Return [x, y] of the center of cell containing provided text 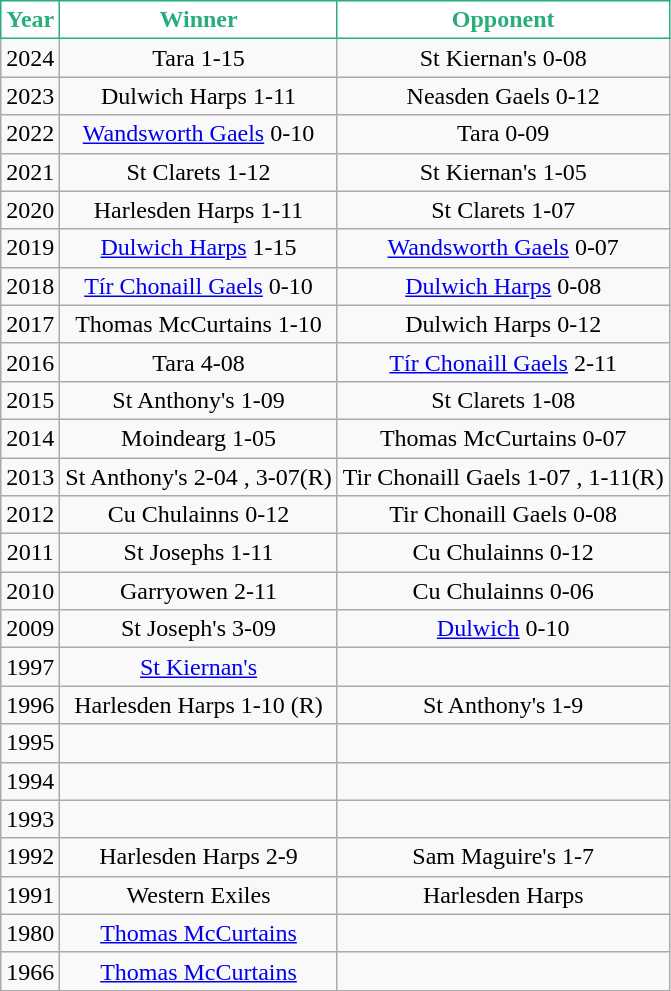
St Anthony's 2-04 , 3-07(R) [198, 477]
St Joseph's 3-09 [198, 629]
2016 [30, 362]
1994 [30, 781]
2012 [30, 515]
2014 [30, 438]
Harlesden Harps 1-10 (R) [198, 705]
Tara 0-09 [503, 134]
2009 [30, 629]
Tir Chonaill Gaels 1-07 , 1-11(R) [503, 477]
Wandsworth Gaels 0-10 [198, 134]
1993 [30, 819]
St Kiernan's [198, 667]
Winner [198, 20]
Moindearg 1-05 [198, 438]
1992 [30, 857]
2022 [30, 134]
2011 [30, 553]
Dulwich Harps 0-08 [503, 286]
2015 [30, 400]
Neasden Gaels 0-12 [503, 96]
2010 [30, 591]
Dulwich 0-10 [503, 629]
1996 [30, 705]
Tara 4-08 [198, 362]
St Kiernan's 1-05 [503, 172]
2017 [30, 324]
Harlesden Harps [503, 895]
Western Exiles [198, 895]
Sam Maguire's 1-7 [503, 857]
Cu Chulainns 0-06 [503, 591]
Harlesden Harps 2-9 [198, 857]
1980 [30, 933]
Tir Chonaill Gaels 0-08 [503, 515]
Year [30, 20]
Tír Chonaill Gaels 2-11 [503, 362]
St Anthony's 1-9 [503, 705]
2018 [30, 286]
Wandsworth Gaels 0-07 [503, 248]
Thomas McCurtains 1-10 [198, 324]
Opponent [503, 20]
Tara 1-15 [198, 58]
Tír Chonaill Gaels 0-10 [198, 286]
St Kiernan's 0-08 [503, 58]
1997 [30, 667]
St Clarets 1-07 [503, 210]
St Anthony's 1-09 [198, 400]
Dulwich Harps 0-12 [503, 324]
2019 [30, 248]
Harlesden Harps 1-11 [198, 210]
St Clarets 1-12 [198, 172]
1995 [30, 743]
2024 [30, 58]
Dulwich Harps 1-11 [198, 96]
1991 [30, 895]
St Josephs 1-11 [198, 553]
Garryowen 2-11 [198, 591]
Dulwich Harps 1-15 [198, 248]
2023 [30, 96]
2020 [30, 210]
St Clarets 1-08 [503, 400]
2021 [30, 172]
Thomas McCurtains 0-07 [503, 438]
2013 [30, 477]
1966 [30, 971]
